For the text-containing cell, return its midpoint in (X, Y) coordinate format. 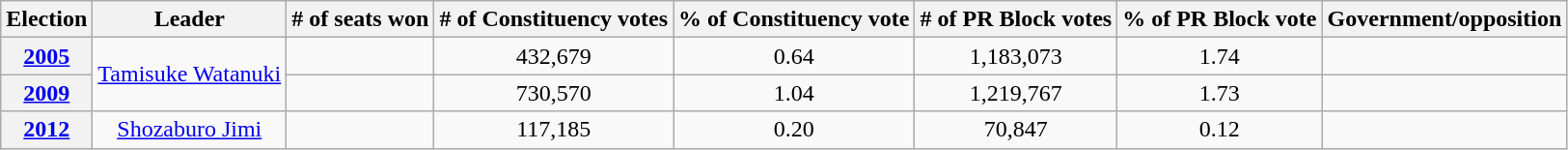
0.12 (1220, 130)
Shozaburo Jimi (189, 130)
1.04 (794, 93)
432,679 (554, 56)
70,847 (1016, 130)
% of Constituency vote (794, 19)
1,183,073 (1016, 56)
0.20 (794, 130)
1.73 (1220, 93)
# of seats won (361, 19)
2012 (46, 130)
# of PR Block votes (1016, 19)
117,185 (554, 130)
2009 (46, 93)
1.74 (1220, 56)
1,219,767 (1016, 93)
2005 (46, 56)
0.64 (794, 56)
730,570 (554, 93)
% of PR Block vote (1220, 19)
Election (46, 19)
# of Constituency votes (554, 19)
Tamisuke Watanuki (189, 75)
Government/opposition (1444, 19)
Leader (189, 19)
